For the text-containing cell, return its midpoint in [x, y] coordinate format. 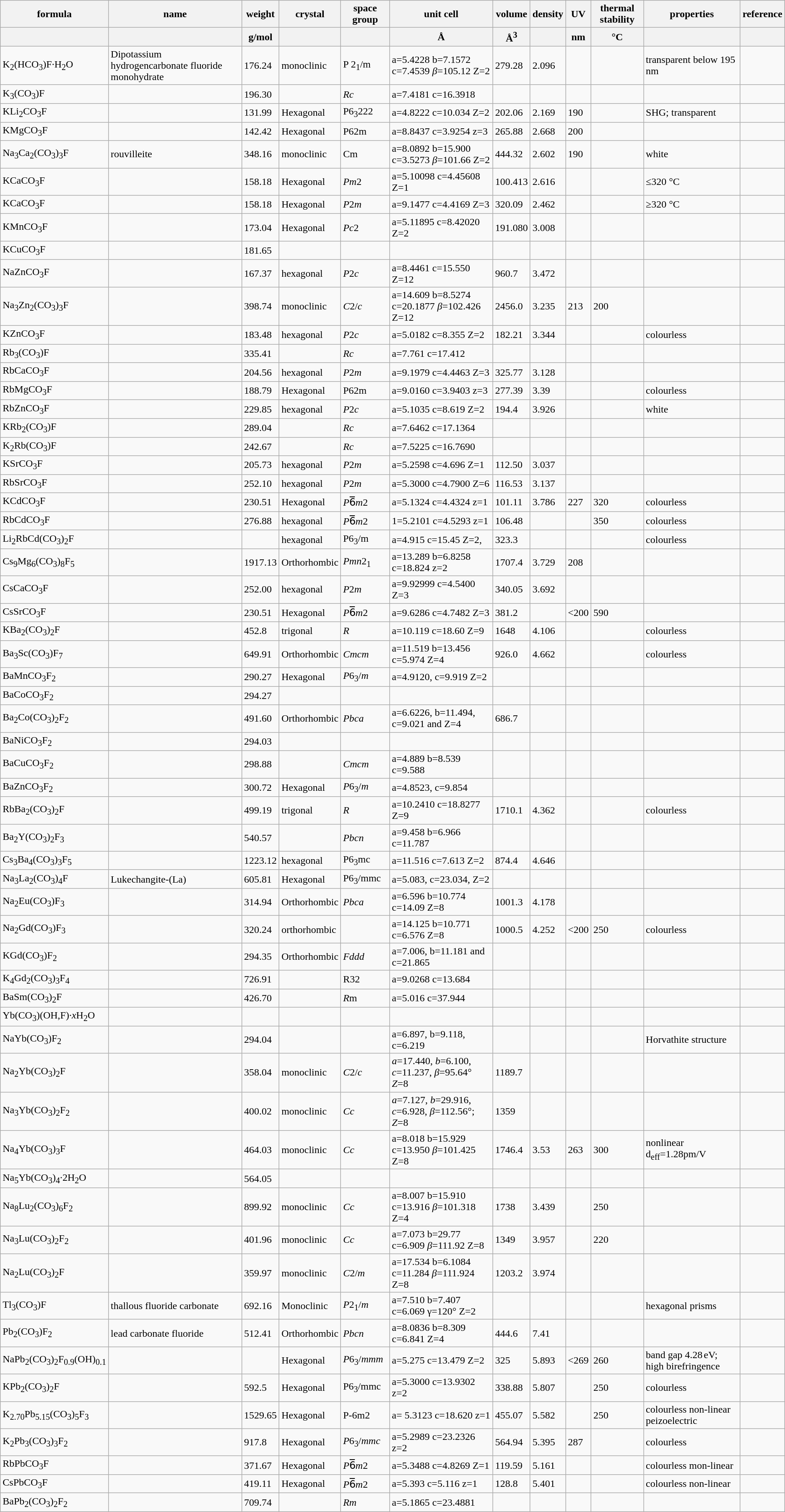
RbPbCO3F [55, 1465]
605.81 [261, 879]
1223.12 [261, 860]
400.02 [261, 1111]
a=11.519 b=13.456 c=5.974 Z=4 [441, 654]
320.09 [512, 205]
<269 [579, 1360]
Cs9Mg6(CO3)8F5 [55, 563]
Horvathite structure [692, 1040]
P63/mmm [365, 1360]
thermal stability [617, 14]
325 [512, 1360]
173.04 [261, 227]
3.344 [548, 335]
3.235 [548, 306]
540.57 [261, 838]
592.5 [261, 1388]
2.462 [548, 205]
a=7.761 c=17.412 [441, 353]
CsSrCO3F [55, 613]
Yb(CO3)(OH,F)·xH2O [55, 1017]
116.53 [512, 483]
709.74 [261, 1502]
348.16 [261, 154]
3.439 [548, 1207]
106.48 [512, 521]
thallous fluoride carbonate [175, 1306]
371.67 [261, 1465]
a=5.3488 c=4.8269 Z=1 [441, 1465]
a=14.609 b=8.5274 c=20.1877 β=102.426 Z=12 [441, 306]
a=6.897, b=9.118, c=6.219 [441, 1040]
NaPb2(CO3)2F0.9(OH)0.1 [55, 1360]
BaSm(CO3)2F [55, 998]
a=5.2989 c=23.2326 z=2 [441, 1442]
°C [617, 37]
183.48 [261, 335]
Pmn21 [365, 563]
Lukechangite-(La) [175, 879]
colourless non-linear peizoelectric [692, 1415]
1917.13 [261, 563]
Rb3(CO3)F [55, 353]
rouvilleite [175, 154]
a=5.11895 c=8.42020 Z=2 [441, 227]
128.8 [512, 1483]
P21/m [365, 1306]
a=7.4181 c=16.3918 [441, 94]
314.94 [261, 902]
a=8.018 b=15.929 c=13.950 β=101.425 Z=8 [441, 1150]
band gap 4.28 eV; high birefringence [692, 1360]
transparent below 195 nm [692, 65]
a=7.073 b=29.77 c=6.909 β=111.92 Z=8 [441, 1240]
350 [617, 521]
252.00 [261, 590]
220 [617, 1240]
590 [617, 613]
C2/m [365, 1273]
CsPbCO3F [55, 1483]
Na3Lu(CO3)2F2 [55, 1240]
a=8.007 b=15.910 c=13.916 β=101.318 Z=4 [441, 1207]
1529.65 [261, 1415]
a=8.0836 b=8.309 c=6.841 Z=4 [441, 1333]
Na3Zn2(CO3)3F [55, 306]
1000.5 [512, 929]
a=13.289 b=6.8258 c=18.824 z=2 [441, 563]
RbBa2(CO3)2F [55, 810]
444.32 [512, 154]
323.3 [512, 539]
P-6m2 [365, 1415]
5.401 [548, 1483]
BaZnCO3F2 [55, 787]
KBa2(CO3)2F [55, 631]
BaNiCO3F2 [55, 741]
426.70 [261, 998]
191.080 [512, 227]
960.7 [512, 273]
4.662 [548, 654]
4.178 [548, 902]
419.11 [261, 1483]
3.472 [548, 273]
686.7 [512, 719]
Li2RbCd(CO3)2F [55, 539]
unit cell [441, 14]
1648 [512, 631]
290.27 [261, 677]
5.395 [548, 1442]
a=5.016 c=37.944 [441, 998]
340.05 [512, 590]
325.77 [512, 372]
a=9.0268 c=13.684 [441, 979]
Monoclinic [310, 1306]
260 [617, 1360]
401.96 [261, 1240]
1=5.2101 c=4.5293 z=1 [441, 521]
320 [617, 502]
131.99 [261, 113]
≥320 °C [692, 205]
a=8.0892 b=15.900 c=3.5273 β=101.66 Z=2 [441, 154]
499.19 [261, 810]
RbMgCO3F [55, 390]
Na8Lu2(CO3)6F2 [55, 1207]
a=5.1035 c=8.619 Z=2 [441, 409]
294.04 [261, 1040]
a=5.1865 c=23.4881 [441, 1502]
a=5.4228 b=7.1572 c=7.4539 β=105.12 Z=2 [441, 65]
3.037 [548, 465]
2.096 [548, 65]
crystal [310, 14]
RbZnCO3F [55, 409]
KMnCO3F [55, 227]
3.53 [548, 1150]
UV [579, 14]
263 [579, 1150]
space group [365, 14]
a=9.92999 c=4.5400 Z=3 [441, 590]
a=9.1979 c=4.4463 Z=3 [441, 372]
P 21/m [365, 65]
2.616 [548, 182]
density [548, 14]
464.03 [261, 1150]
BaCuCO3F2 [55, 765]
a=4.9120, c=9.919 Z=2 [441, 677]
Na3Yb(CO3)2F2 [55, 1111]
298.88 [261, 765]
RbCdCO3F [55, 521]
564.94 [512, 1442]
899.92 [261, 1207]
3.974 [548, 1273]
colourless mon-linear [692, 1465]
265.88 [512, 131]
277.39 [512, 390]
300.72 [261, 787]
Ba2Co(CO3)2F2 [55, 719]
a=5.10098 c=4.45608 Z=1 [441, 182]
196.30 [261, 94]
294.27 [261, 696]
a=8.8437 c=3.9254 z=3 [441, 131]
a=9.1477 c=4.4169 Z=3 [441, 205]
1001.3 [512, 902]
colourless non-linear [692, 1483]
BaPb2(CO3)2F2 [55, 1502]
KPb2(CO3)2F [55, 1388]
Fddd [365, 957]
692.16 [261, 1306]
1349 [512, 1240]
294.03 [261, 741]
K2Rb(CO3)F [55, 447]
a=9.6286 c=4.7482 Z=3 [441, 613]
1707.4 [512, 563]
3.692 [548, 590]
491.60 [261, 719]
formula [55, 14]
358.04 [261, 1073]
KLi2CO3F [55, 113]
4.252 [548, 929]
205.73 [261, 465]
276.88 [261, 521]
SHG; transparent [692, 113]
a=4.8523, c=9.854 [441, 787]
213 [579, 306]
3.137 [548, 483]
227 [579, 502]
nonlinear deff=1.28pm/V [692, 1150]
3.729 [548, 563]
nm [579, 37]
hexagonal prisms [692, 1306]
a=7.006, b=11.181 and c=21.865 [441, 957]
252.10 [261, 483]
Cs3Ba4(CO3)3F5 [55, 860]
a=4.915 c=15.45 Z=2, [441, 539]
Pc2 [365, 227]
Pm2 [365, 182]
874.4 [512, 860]
BaMnCO3F2 [55, 677]
Pb2(CO3)F2 [55, 1333]
5.807 [548, 1388]
a=17.440, b=6.100, c=11.237, β=95.64° Z=8 [441, 1073]
KRb2(CO3)F [55, 428]
Ba3Sc(CO3)F7 [55, 654]
926.0 [512, 654]
1189.7 [512, 1073]
a=5.1324 c=4.4324 z=1 [441, 502]
K4Gd2(CO3)3F4 [55, 979]
a=5.3000 c=13.9302 z=2 [441, 1388]
a=14.125 b=10.771 c=6.576 Z=8 [441, 929]
Na2Lu(CO3)2F [55, 1273]
2.169 [548, 113]
a=7.127, b=29.916, c=6.928, β=112.56°; Z=8 [441, 1111]
a=5.2598 c=4.696 Z=1 [441, 465]
4.362 [548, 810]
242.67 [261, 447]
Na5Yb(CO3)4·2H2O [55, 1178]
176.24 [261, 65]
a=10.2410 c=18.8277 Z=9 [441, 810]
1710.1 [512, 810]
287 [579, 1442]
3.128 [548, 372]
4.646 [548, 860]
649.91 [261, 654]
≤320 °C [692, 182]
a=6.596 b=10.774 c=14.09 Z=8 [441, 902]
917.8 [261, 1442]
208 [579, 563]
Na4Yb(CO3)3F [55, 1150]
455.07 [512, 1415]
1746.4 [512, 1150]
a=11.516 c=7.613 Z=2 [441, 860]
452.8 [261, 631]
K2Pb3(CO3)3F2 [55, 1442]
BaCoCO3F2 [55, 696]
volume [512, 14]
Å3 [512, 37]
112.50 [512, 465]
188.79 [261, 390]
381.2 [512, 613]
KGd(CO3)F2 [55, 957]
weight [261, 14]
a= 5.3123 c=18.620 z=1 [441, 1415]
229.85 [261, 409]
a=8.4461 c=15.550 Z=12 [441, 273]
R32 [365, 979]
KCdCO3F [55, 502]
NaYb(CO3)F2 [55, 1040]
Na2Gd(CO3)F3 [55, 929]
167.37 [261, 273]
Na2Yb(CO3)2F [55, 1073]
7.41 [548, 1333]
a=5.393 c=5.116 z=1 [441, 1483]
a=7.510 b=7.407 c=6.069 γ=120° Z=2 [441, 1306]
398.74 [261, 306]
5.161 [548, 1465]
Dipotassium hydrogencarbonate fluoride monohydrate [175, 65]
3.957 [548, 1240]
101.11 [512, 502]
320.24 [261, 929]
3.786 [548, 502]
KZnCO3F [55, 335]
a=7.5225 c=16.7690 [441, 447]
182.21 [512, 335]
512.41 [261, 1333]
name [175, 14]
a=5.0182 c=8.355 Z=2 [441, 335]
P63mc [365, 860]
100.413 [512, 182]
Na2Eu(CO3)F3 [55, 902]
K2.70Pb5.15(CO3)5F3 [55, 1415]
3.926 [548, 409]
K2(HCO3)F·H2O [55, 65]
564.05 [261, 1178]
NaZnCO3F [55, 273]
RbCaCO3F [55, 372]
202.06 [512, 113]
335.41 [261, 353]
a=6.6226, b=11.494, c=9.021 and Z=4 [441, 719]
CsCaCO3F [55, 590]
a=7.6462 c=17.1364 [441, 428]
2.602 [548, 154]
3.39 [548, 390]
orthorhombic [310, 929]
K3(CO3)F [55, 94]
1738 [512, 1207]
a=17.534 b=6.1084 c=11.284 β=111.924 Z=8 [441, 1273]
142.42 [261, 131]
KCuCO3F [55, 250]
279.28 [512, 65]
Na3La2(CO3)4F [55, 879]
194.4 [512, 409]
a=4.889 b=8.539 c=9.588 [441, 765]
properties [692, 14]
1359 [512, 1111]
Å [441, 37]
726.91 [261, 979]
2.668 [548, 131]
P63222 [365, 113]
3.008 [548, 227]
300 [617, 1150]
KMgCO3F [55, 131]
a=10.119 c=18.60 Z=9 [441, 631]
Na3Ca2(CO3)3F [55, 154]
4.106 [548, 631]
RbSrCO3F [55, 483]
181.65 [261, 250]
a=9.458 b=6.966 c=11.787 [441, 838]
a=5.083, c=23.034, Z=2 [441, 879]
2456.0 [512, 306]
a=9.0160 c=3.9403 z=3 [441, 390]
294.35 [261, 957]
lead carbonate fluoride [175, 1333]
119.59 [512, 1465]
g/mol [261, 37]
reference [762, 14]
444.6 [512, 1333]
289.04 [261, 428]
1203.2 [512, 1273]
Tl3(CO3)F [55, 1306]
a=5.3000 c=4.7900 Z=6 [441, 483]
Ba2Y(CO3)2F3 [55, 838]
a=5.275 c=13.479 Z=2 [441, 1360]
KSrCO3F [55, 465]
5.582 [548, 1415]
204.56 [261, 372]
Cm [365, 154]
5.893 [548, 1360]
a=4.8222 c=10.034 Z=2 [441, 113]
338.88 [512, 1388]
359.97 [261, 1273]
